Capture the cell that displays the provided text and extract its (x, y) central coordinate. 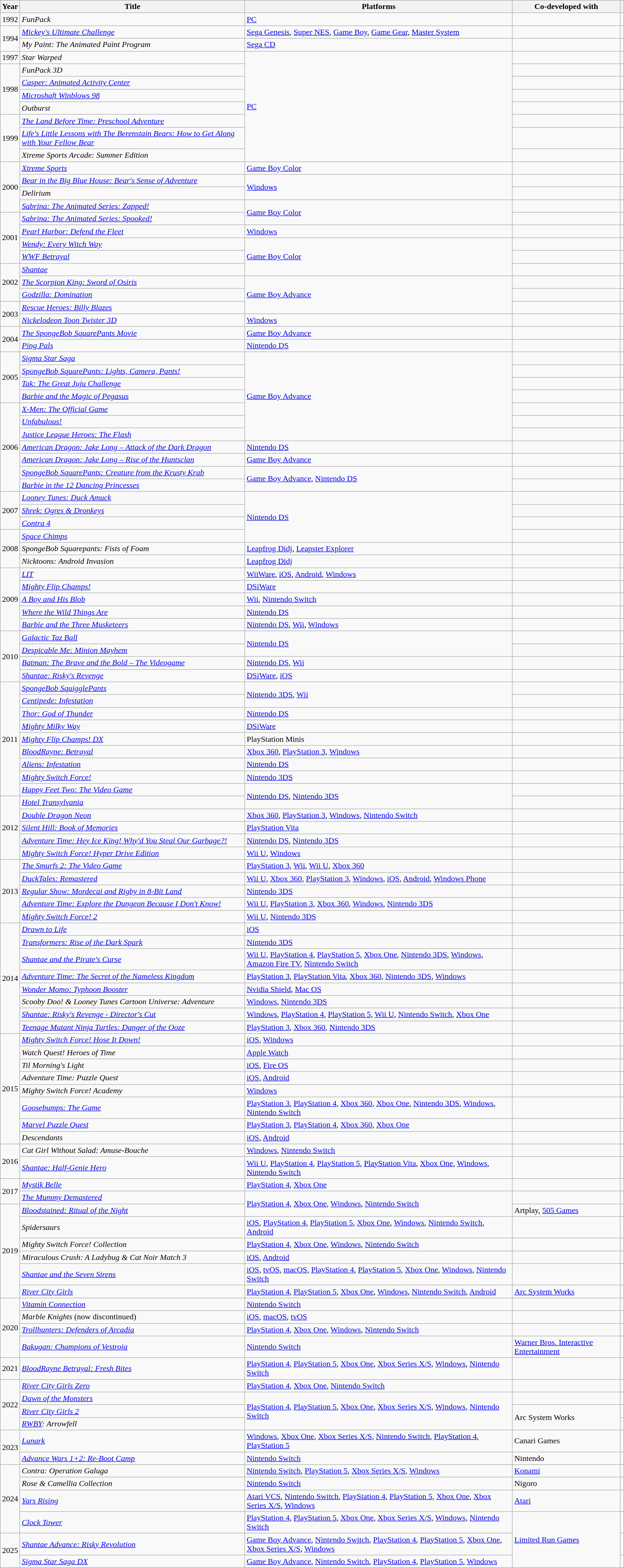
Barbie in the 12 Dancing Princesses (133, 485)
1997 (10, 57)
Teenage Mutant Ninja Turtles: Danger of the Ooze (133, 1027)
Godzilla: Domination (133, 295)
Where the Wild Things Are (133, 612)
1992 (10, 19)
2011 (10, 739)
My Paint: The Animated Paint Program (133, 45)
1999 (10, 138)
2014 (10, 978)
Windows, Xbox One, Xbox Series X/S, Nintendo Switch, PlayStation 4, PlayStation 5 (379, 1441)
2002 (10, 282)
Trollhunters: Defenders of Arcadia (133, 1330)
Pearl Harbor: Defend the Fleet (133, 231)
2013 (10, 891)
Year (10, 7)
iOS, macOS, tvOS (379, 1317)
Konami (566, 1471)
1994 (10, 38)
SpongeBob SquigglePants (133, 688)
Wii U, Xbox 360, PlayStation 3, Windows, iOS, Android, Windows Phone (379, 879)
Xbox 360, PlayStation 3, Windows, Nintendo Switch (379, 815)
Cat Girl Without Salad: Amuse-Bouche (133, 1150)
Dawn of the Monsters (133, 1398)
Sega Genesis, Super NES, Game Boy, Game Gear, Master System (379, 32)
FunPack 3D (133, 70)
Nintendo DS, Wii, Windows (379, 625)
Miraculous Crush: A Ladybug & Cat Noir Match 3 (133, 1257)
Justice League Heroes: The Flash (133, 434)
Shantae and the Seven Sirens (133, 1274)
Nintendo Switch, PlayStation 5, Xbox Series X/S, Windows (379, 1471)
Descendants (133, 1138)
PlayStation Vita (379, 828)
2024 (10, 1499)
Sigma Star Saga (133, 358)
2009 (10, 599)
Unfabulous! (133, 422)
WiiWare, iOS, Android, Windows (379, 574)
Windows, PlayStation 4, PlayStation 5, Wii U, Nintendo Switch, Xbox One (379, 1015)
SpongeBob SquarePants: Creature from the Krusty Krab (133, 472)
2020 (10, 1328)
Wii U, Nintendo 3DS (379, 917)
Shantae Advance: Risky Revolution (133, 1544)
Nickelodeon Toon Twister 3D (133, 320)
Shantae: Half-Genie Hero (133, 1168)
iOS, PlayStation 4, PlayStation 5, Xbox One, Windows, Nintendo Switch, Android (379, 1228)
LIT (133, 574)
2007 (10, 510)
Sabrina: The Animated Series: Spooked! (133, 219)
Barbie and the Magic of Pegasus (133, 396)
Mighty Milky Way (133, 726)
Space Chimps (133, 536)
Mickey's Ultimate Challenge (133, 32)
2015 (10, 1089)
Casper: Animated Activity Center (133, 83)
PlayStation 3, Wii, Wii U, Xbox 360 (379, 866)
American Dragon: Jake Long – Attack of the Dark Dragon (133, 447)
Sigma Star Saga DX (133, 1561)
Nintendo 3DS, Wii (379, 694)
Thor: God of Thunder (133, 713)
Shantae (133, 269)
Title (133, 7)
BloodRayne: Betrayal (133, 751)
Til Morning's Light (133, 1065)
2021 (10, 1368)
Nintendo (566, 1458)
Sabrina: The Animated Series: Zapped! (133, 206)
Wonder Momo: Typhoon Booster (133, 989)
Adventure Time: The Secret of the Nameless Kingdom (133, 976)
PlayStation 3, Xbox 360, Nintendo 3DS (379, 1027)
Xtreme Sports (133, 168)
Mighty Switch Force! (133, 777)
Wii U, PlayStation 3, Xbox 360, Windows, Nintendo 3DS (379, 904)
Wii U, PlayStation 4, PlayStation 5, Xbox One, Nintendo 3DS, Windows, Amazon Fire TV, Nintendo Switch (379, 959)
Watch Quest! Heroes of Time (133, 1053)
PlayStation 3, PlayStation 4, Xbox 360, Xbox One (379, 1125)
Mighty Switch Force! Collection (133, 1245)
Shantae: Risky's Revenge - Director's Cut (133, 1015)
Mighty Switch Force! Hyper Drive Edition (133, 853)
Barbie and the Three Musketeers (133, 625)
BloodRayne Betrayal: Fresh Bites (133, 1368)
Nintendo DS, Wii (379, 663)
Happy Feet Two: The Video Game (133, 790)
Goosebumps: The Game (133, 1108)
WWF Betrayal (133, 257)
A Boy and His Blob (133, 599)
Spidersaurs (133, 1228)
Wii U, PlayStation 4, PlayStation 5, PlayStation Vita, Xbox One, Windows, Nintendo Switch (379, 1168)
Canari Games (566, 1441)
Tak: The Great Juju Challenge (133, 384)
Game Boy Advance, Nintendo Switch, PlayStation 4, PlayStation 5, Xbox One, Xbox Series X/S, Windows (379, 1544)
Wii, Nintendo Switch (379, 599)
2006 (10, 447)
Clock Tower (133, 1522)
Mystik Belle (133, 1185)
Outburst (133, 108)
The Land Before Time: Preschool Adventure (133, 121)
Nicktoons: Android Invasion (133, 561)
2005 (10, 377)
Platforms (379, 7)
Nigoro (566, 1484)
2003 (10, 314)
Lunark (133, 1441)
Windows, Nintendo 3DS (379, 1002)
iOS, Fire OS (379, 1065)
iOS, Windows (379, 1040)
FunPack (133, 19)
Leapfrog Didj (379, 561)
River City Girls 2 (133, 1411)
2017 (10, 1191)
PlayStation 4, PlayStation 5, Xbox One, Windows, Nintendo Switch, Android (379, 1292)
Leapfrog Didj, Leapster Explorer (379, 548)
Centipede: Infestation (133, 701)
Silent Hill: Book of Memories (133, 828)
Batman: The Brave and the Bold – The Videogame (133, 663)
Mighty Switch Force! Hose It Down! (133, 1040)
2012 (10, 828)
iOS, tvOS, macOS, PlayStation 4, PlayStation 5, Xbox One, Windows, Nintendo Switch (379, 1274)
DSiWare, iOS (379, 675)
Atari VCS, Nintendo Switch, PlayStation 4, PlayStation 5, Xbox One, Xbox Series X/S, Windows (379, 1501)
Game Boy Advance, Nintendo DS (379, 479)
Rescue Heroes: Billy Blazes (133, 307)
Windows, Nintendo Switch (379, 1150)
Xbox 360, PlayStation 3, Windows (379, 751)
Game Boy Advance, Nintendo Switch, PlayStation 4, PlayStation 5, Windows (379, 1561)
Contra 4 (133, 523)
Artplay, 505 Games (566, 1210)
Warner Bros. Interactive Entertainment (566, 1347)
Double Dragon Neon (133, 815)
Advance Wars 1+2: Re-Boot Camp (133, 1458)
Life's Little Lessons with The Berenstain Bears: How to Get Along with Your Fellow Bear (133, 138)
River City Girls Zero (133, 1386)
Rose & Camellia Collection (133, 1484)
X-Men: The Official Game (133, 409)
Marvel Puzzle Quest (133, 1125)
American Dragon: Jake Long – Rise of the Huntsclan (133, 460)
Adventure Time: Puzzle Quest (133, 1078)
Hotel Transylvania (133, 803)
The Smurfs 2: The Video Game (133, 866)
2008 (10, 548)
The Mummy Demastered (133, 1197)
Bear in the Big Blue House: Bear's Sense of Adventure (133, 181)
Wii U, Windows (379, 853)
Mighty Switch Force! Academy (133, 1091)
PlayStation 4, Xbox One, Nintendo Switch (379, 1386)
The SpongeBob SquarePants Movie (133, 333)
SpongeBob SquarePants: Lights, Camera, Pants! (133, 371)
Star Warped (133, 57)
Co-developed with (566, 7)
Adventure Time: Explore the Dungeon Because I Don't Know! (133, 904)
Yars Rising (133, 1501)
2010 (10, 656)
Limited Run Games (566, 1540)
Shantae and the Pirate's Curse (133, 959)
PlayStation 4, Xbox One (379, 1185)
Sega CD (379, 45)
Adventure Time: Hey Ice King! Why'd You Steal Our Garbage?! (133, 841)
Apple Watch (379, 1053)
PlayStation 3, PlayStation 4, Xbox 360, Xbox One, Nintendo 3DS, Windows, Nintendo Switch (379, 1108)
DuckTales: Remastered (133, 879)
Atari (566, 1501)
Mighty Flip Champs! DX (133, 739)
Microshaft Winblows 98 (133, 95)
Scooby Doo! & Looney Tunes Cartoon Universe: Adventure (133, 1002)
Looney Tunes: Duck Amuck (133, 498)
2023 (10, 1447)
Vitamin Connection (133, 1304)
PlayStation 3, PlayStation Vita, Xbox 360, Nintendo 3DS, Windows (379, 976)
Ping Pals (133, 345)
Drawn to Life (133, 929)
Mighty Switch Force! 2 (133, 917)
2022 (10, 1405)
Transformers: Rise of the Dark Spark (133, 942)
2000 (10, 187)
The Scorpion King: Sword of Osiris (133, 282)
Mighty Flip Champs! (133, 587)
1998 (10, 89)
RWBY: Arrowfell (133, 1424)
2016 (10, 1161)
2001 (10, 238)
Delirium (133, 193)
Bloodstained: Ritual of the Night (133, 1210)
Marble Knights (now discontinued) (133, 1317)
Aliens: Infestation (133, 764)
Shantae: Risky's Revenge (133, 675)
Wendy: Every Witch Way (133, 244)
Shrek: Ogres & Dronkeys (133, 510)
2025 (10, 1550)
iOS (379, 929)
Galactic Taz Ball (133, 637)
River City Girls (133, 1292)
Despicable Me: Minion Mayhem (133, 650)
Bakugan: Champions of Vestroia (133, 1347)
Regular Show: Mordecai and Rigby in 8-Bit Land (133, 891)
Nvidia Shield, Mac OS (379, 989)
PlayStation Minis (379, 739)
Xtreme Sports Arcade: Summer Edition (133, 155)
2004 (10, 339)
2019 (10, 1251)
SpongeBob Squarepants: Fists of Foam (133, 548)
Contra: Operation Galuga (133, 1471)
